Search for the cell housing the specified text and yield its [X, Y] center coordinate. 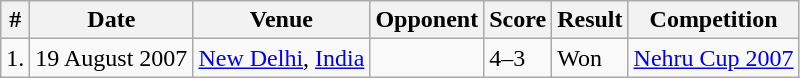
Date [112, 20]
4–3 [518, 58]
Won [590, 58]
Opponent [427, 20]
Venue [282, 20]
New Delhi, India [282, 58]
1. [16, 58]
Nehru Cup 2007 [714, 58]
Score [518, 20]
19 August 2007 [112, 58]
Result [590, 20]
# [16, 20]
Competition [714, 20]
